Capture the cell that displays the provided text and extract its [x, y] central coordinate. 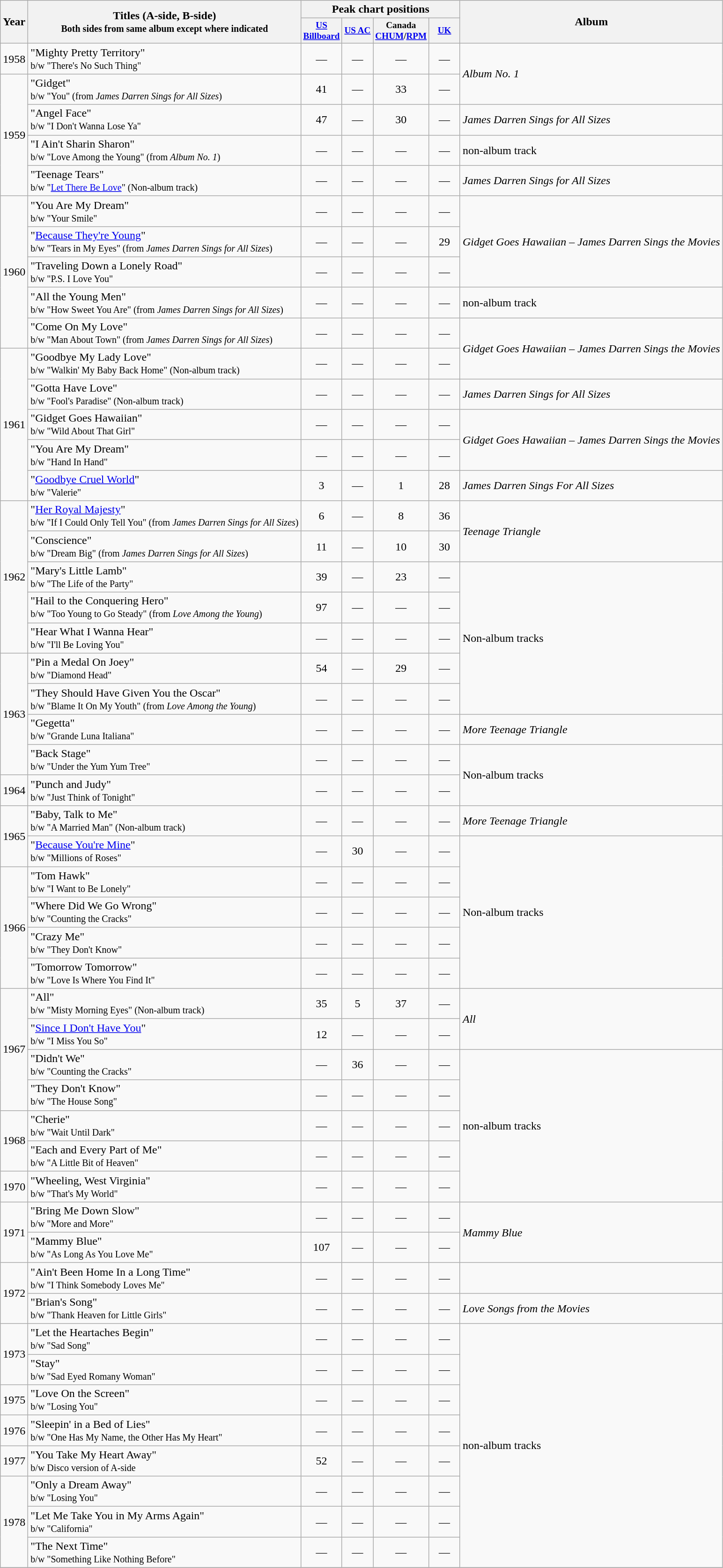
"Mammy Blue"b/w "As Long As You Love Me" [165, 1247]
"Ain't Been Home In a Long Time"b/w "I Think Somebody Loves Me" [165, 1278]
6 [321, 516]
"Tomorrow Tomorrow"b/w "Love Is Where You Find It" [165, 973]
"Love On the Screen"b/w "Losing You" [165, 1400]
1961 [14, 424]
1977 [14, 1461]
1960 [14, 272]
54 [321, 668]
10 [401, 546]
28 [445, 485]
8 [401, 516]
"Angel Face"b/w "I Don't Wanna Lose Ya" [165, 120]
"Hail to the Conquering Hero"b/w "Too Young to Go Steady" (from Love Among the Young) [165, 607]
"Let the Heartaches Begin"b/w "Sad Song" [165, 1339]
UK [445, 31]
1 [401, 485]
"Gotta Have Love"b/w "Fool's Paradise" (Non-album track) [165, 394]
"All the Young Men"b/w "How Sweet You Are" (from James Darren Sings for All Sizes) [165, 303]
"Sleepin' in a Bed of Lies"b/w "One Has My Name, the Other Has My Heart" [165, 1431]
"Because They're Young"b/w "Tears in My Eyes" (from James Darren Sings for All Sizes) [165, 242]
1958 [14, 59]
1978 [14, 1522]
"Gidget"b/w "You" (from James Darren Sings for All Sizes) [165, 89]
1968 [14, 1141]
"Come On My Love"b/w "Man About Town" (from James Darren Sings for All Sizes) [165, 334]
107 [321, 1247]
Love Songs from the Movies [591, 1309]
"Wheeling, West Virginia"b/w "That's My World" [165, 1186]
5 [358, 1003]
97 [321, 607]
1971 [14, 1232]
"Traveling Down a Lonely Road"b/w "P.S. I Love You" [165, 272]
"Didn't We"b/w "Counting the Cracks" [165, 1064]
All [591, 1019]
"Since I Don't Have You"b/w "I Miss You So" [165, 1034]
"Mighty Pretty Territory"b/w "There's No Such Thing" [165, 59]
"Cherie"b/w "Wait Until Dark" [165, 1125]
"You Are My Dream"b/w "Hand In Hand" [165, 455]
"Back Stage"b/w "Under the Yum Yum Tree" [165, 760]
3 [321, 485]
"Tom Hawk"b/w "I Want to Be Lonely" [165, 882]
US AC [358, 31]
1964 [14, 790]
1972 [14, 1293]
33 [401, 89]
41 [321, 89]
"Mary's Little Lamb"b/w "The Life of the Party" [165, 577]
1976 [14, 1431]
47 [321, 120]
James Darren Sings For All Sizes [591, 485]
Teenage Triangle [591, 531]
"Punch and Judy"b/w "Just Think of Tonight" [165, 790]
"Teenage Tears"b/w "Let There Be Love" (Non-album track) [165, 181]
"Gegetta"b/w "Grande Luna Italiana" [165, 729]
"Gidget Goes Hawaiian"b/w "Wild About That Girl" [165, 424]
"I Ain't Sharin Sharon"b/w "Love Among the Young" (from Album No. 1) [165, 150]
"Each and Every Part of Me"b/w "A Little Bit of Heaven" [165, 1156]
1967 [14, 1049]
1975 [14, 1400]
"Because You're Mine"b/w "Millions of Roses" [165, 852]
"They Should Have Given You the Oscar"b/w "Blame It On My Youth" (from Love Among the Young) [165, 699]
US Billboard [321, 31]
1966 [14, 928]
"Stay"b/w "Sad Eyed Romany Woman" [165, 1370]
1962 [14, 577]
"Conscience"b/w "Dream Big" (from James Darren Sings for All Sizes) [165, 546]
"Brian's Song"b/w "Thank Heaven for Little Girls" [165, 1309]
"Let Me Take You in My Arms Again"b/w "California" [165, 1522]
Mammy Blue [591, 1232]
Year [14, 22]
11 [321, 546]
Peak chart positions [380, 9]
"Bring Me Down Slow"b/w "More and More" [165, 1217]
52 [321, 1461]
CanadaCHUM/RPM [401, 31]
"Pin a Medal On Joey"b/w "Diamond Head" [165, 668]
12 [321, 1034]
"You Are My Dream"b/w "Your Smile" [165, 211]
1959 [14, 135]
"All"b/w "Misty Morning Eyes" (Non-album track) [165, 1003]
"Crazy Me"b/w "They Don't Know" [165, 943]
"Baby, Talk to Me"b/w "A Married Man" (Non-album track) [165, 821]
"The Next Time"b/w "Something Like Nothing Before" [165, 1553]
Titles (A-side, B-side)Both sides from same album except where indicated [165, 22]
35 [321, 1003]
23 [401, 577]
39 [321, 577]
"Only a Dream Away"b/w "Losing You" [165, 1492]
1965 [14, 836]
"Where Did We Go Wrong"b/w "Counting the Cracks" [165, 913]
"Goodbye My Lady Love"b/w "Walkin' My Baby Back Home" (Non-album track) [165, 364]
1973 [14, 1354]
"Hear What I Wanna Hear"b/w "I'll Be Loving You" [165, 638]
1963 [14, 714]
"Goodbye Cruel World"b/w "Valerie" [165, 485]
"They Don't Know"b/w "The House Song" [165, 1095]
"You Take My Heart Away"b/w Disco version of A-side [165, 1461]
Album [591, 22]
37 [401, 1003]
1970 [14, 1186]
"Her Royal Majesty"b/w "If I Could Only Tell You" (from James Darren Sings for All Sizes) [165, 516]
Album No. 1 [591, 74]
